Detect which cell encompasses the target text, then output its (X, Y) center coordinate. 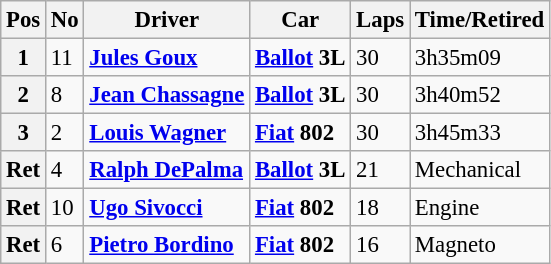
10 (65, 208)
1 (24, 58)
21 (380, 170)
11 (65, 58)
3h40m52 (480, 95)
Car (300, 20)
No (65, 20)
3 (24, 133)
16 (380, 245)
Engine (480, 208)
Ugo Sivocci (167, 208)
Time/Retired (480, 20)
18 (380, 208)
4 (65, 170)
3h45m33 (480, 133)
Louis Wagner (167, 133)
Jules Goux (167, 58)
Mechanical (480, 170)
Pos (24, 20)
8 (65, 95)
Magneto (480, 245)
Ralph DePalma (167, 170)
Laps (380, 20)
Driver (167, 20)
Pietro Bordino (167, 245)
3h35m09 (480, 58)
6 (65, 245)
Jean Chassagne (167, 95)
